Search for the cell housing the specified text and yield its [x, y] center coordinate. 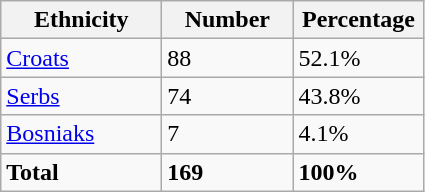
88 [228, 58]
Ethnicity [82, 20]
52.1% [358, 58]
100% [358, 172]
Percentage [358, 20]
169 [228, 172]
74 [228, 96]
4.1% [358, 134]
Total [82, 172]
43.8% [358, 96]
7 [228, 134]
Serbs [82, 96]
Number [228, 20]
Croats [82, 58]
Bosniaks [82, 134]
